Detect which cell encompasses the target text, then output its (X, Y) center coordinate. 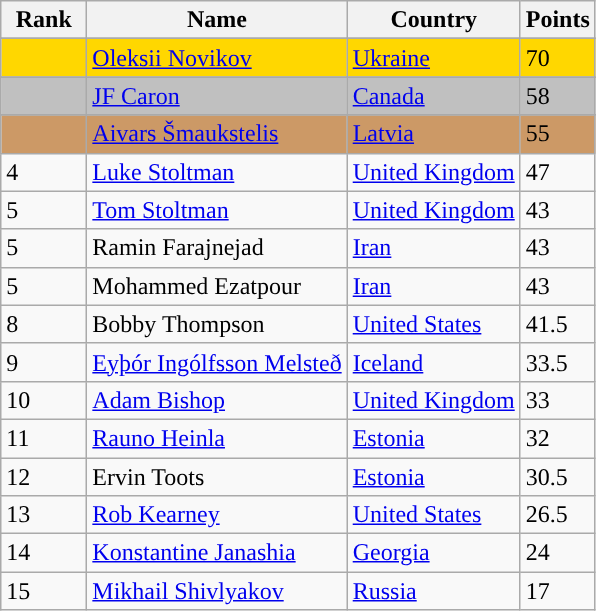
Iceland (434, 362)
Russia (434, 591)
Luke Stoltman (217, 172)
Country (434, 20)
32 (558, 438)
Ukraine (434, 58)
Rob Kearney (217, 515)
33.5 (558, 362)
17 (558, 591)
11 (44, 438)
Konstantine Janashia (217, 553)
Rank (44, 20)
Mohammed Ezatpour (217, 286)
Mikhail Shivlyakov (217, 591)
26.5 (558, 515)
Bobby Thompson (217, 324)
24 (558, 553)
58 (558, 96)
Ervin Toots (217, 477)
30.5 (558, 477)
55 (558, 134)
Eyþór Ingólfsson Melsteð (217, 362)
Tom Stoltman (217, 210)
Oleksii Novikov (217, 58)
Ramin Farajnejad (217, 248)
13 (44, 515)
41.5 (558, 324)
4 (44, 172)
Rauno Heinla (217, 438)
9 (44, 362)
8 (44, 324)
12 (44, 477)
JF Caron (217, 96)
14 (44, 553)
Name (217, 20)
47 (558, 172)
10 (44, 400)
Georgia (434, 553)
Latvia (434, 134)
Adam Bishop (217, 400)
Aivars Šmaukstelis (217, 134)
70 (558, 58)
15 (44, 591)
33 (558, 400)
Canada (434, 96)
Points (558, 20)
